Pinpoint the cell where the given text exists, returning its [X, Y] midpoint coordinate. 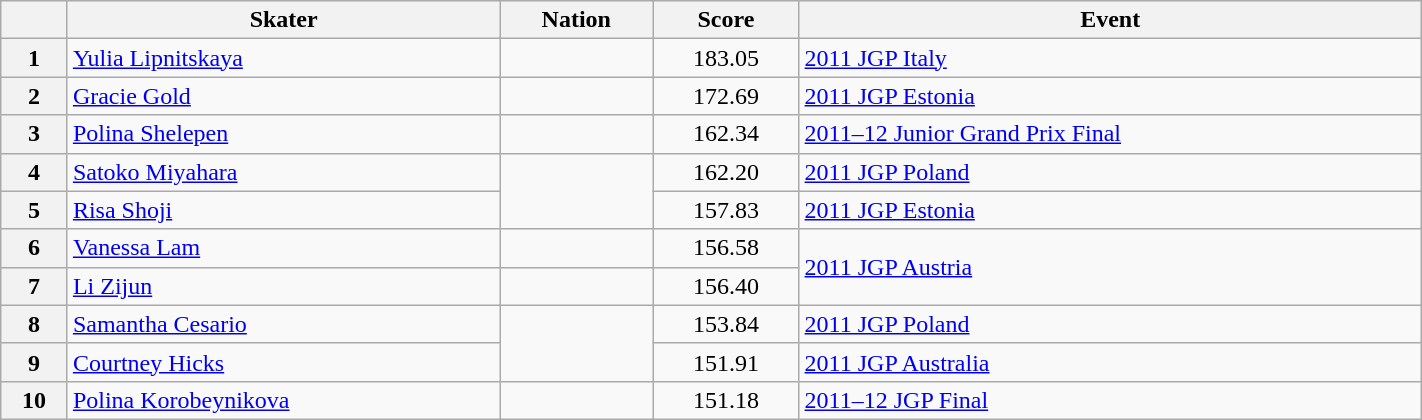
2011–12 Junior Grand Prix Final [1110, 134]
7 [34, 286]
4 [34, 172]
Yulia Lipnitskaya [284, 58]
10 [34, 400]
2011–12 JGP Final [1110, 400]
156.40 [726, 286]
162.34 [726, 134]
157.83 [726, 210]
8 [34, 324]
172.69 [726, 96]
156.58 [726, 248]
9 [34, 362]
2 [34, 96]
2011 JGP Italy [1110, 58]
Polina Korobeynikova [284, 400]
183.05 [726, 58]
Event [1110, 20]
Polina Shelepen [284, 134]
Courtney Hicks [284, 362]
6 [34, 248]
Satoko Miyahara [284, 172]
Vanessa Lam [284, 248]
Skater [284, 20]
151.91 [726, 362]
151.18 [726, 400]
Li Zijun [284, 286]
3 [34, 134]
Gracie Gold [284, 96]
Nation [576, 20]
2011 JGP Austria [1110, 267]
162.20 [726, 172]
153.84 [726, 324]
Score [726, 20]
5 [34, 210]
1 [34, 58]
Risa Shoji [284, 210]
Samantha Cesario [284, 324]
2011 JGP Australia [1110, 362]
